Find where the given text appears and provide that cell's center as [X, Y] coordinate. 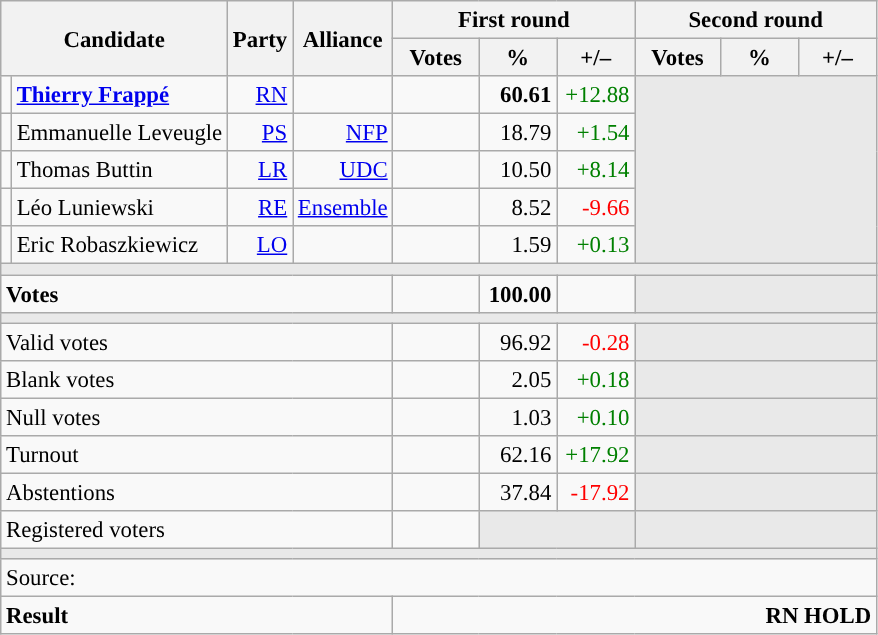
60.61 [518, 95]
-0.28 [596, 342]
+1.54 [596, 133]
RE [260, 208]
100.00 [518, 294]
18.79 [518, 133]
Abstentions [197, 492]
NFP [343, 133]
+17.92 [596, 455]
Registered voters [197, 530]
+0.10 [596, 417]
PS [260, 133]
UDC [343, 170]
+0.13 [596, 245]
Emmanuelle Leveugle [119, 133]
Second round [756, 20]
Eric Robaszkiewicz [119, 245]
Candidate [114, 38]
LO [260, 245]
37.84 [518, 492]
+12.88 [596, 95]
8.52 [518, 208]
Blank votes [197, 379]
Result [197, 616]
10.50 [518, 170]
RN HOLD [635, 616]
62.16 [518, 455]
+0.18 [596, 379]
Ensemble [343, 208]
Alliance [343, 38]
LR [260, 170]
Null votes [197, 417]
Thomas Buttin [119, 170]
2.05 [518, 379]
96.92 [518, 342]
1.59 [518, 245]
+8.14 [596, 170]
Valid votes [197, 342]
RN [260, 95]
Thierry Frappé [119, 95]
1.03 [518, 417]
First round [514, 20]
-9.66 [596, 208]
-17.92 [596, 492]
Léo Luniewski [119, 208]
Source: [439, 578]
Turnout [197, 455]
Party [260, 38]
